From the cell containing the given text, extract its center point as [x, y] coordinate. 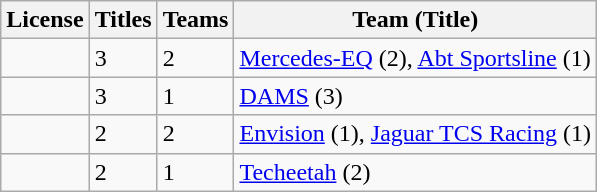
License [45, 20]
Mercedes-EQ (2), Abt Sportsline (1) [416, 58]
Teams [196, 20]
Team (Title) [416, 20]
Envision (1), Jaguar TCS Racing (1) [416, 134]
Titles [123, 20]
Techeetah (2) [416, 172]
DAMS (3) [416, 96]
